Return [x, y] of the center of cell containing provided text 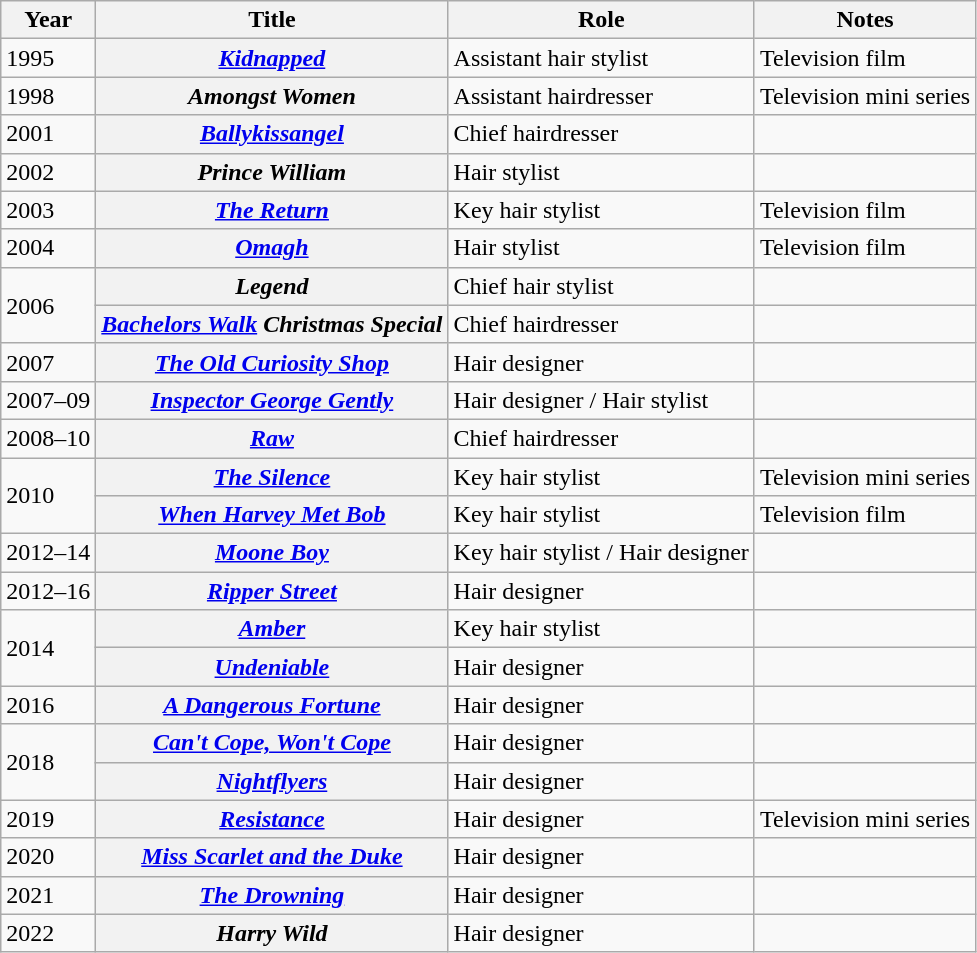
Title [272, 20]
Nightflyers [272, 781]
Year [48, 20]
A Dangerous Fortune [272, 705]
Harry Wild [272, 933]
2021 [48, 895]
Role [601, 20]
Assistant hairdresser [601, 96]
Notes [864, 20]
Can't Cope, Won't Cope [272, 743]
2006 [48, 305]
Ballykissangel [272, 134]
1998 [48, 96]
Prince William [272, 172]
2008–10 [48, 438]
Ripper Street [272, 591]
2004 [48, 248]
Undeniable [272, 667]
Omagh [272, 248]
Resistance [272, 819]
Inspector George Gently [272, 400]
1995 [48, 58]
2007 [48, 362]
2018 [48, 762]
Moone Boy [272, 553]
Hair designer / Hair stylist [601, 400]
The Silence [272, 477]
When Harvey Met Bob [272, 515]
Chief hair stylist [601, 286]
The Old Curiosity Shop [272, 362]
Bachelors Walk Christmas Special [272, 324]
Amongst Women [272, 96]
Amber [272, 629]
2003 [48, 210]
2020 [48, 857]
Kidnapped [272, 58]
Miss Scarlet and the Duke [272, 857]
2012–16 [48, 591]
2002 [48, 172]
2010 [48, 496]
2014 [48, 648]
Key hair stylist / Hair designer [601, 553]
2016 [48, 705]
2012–14 [48, 553]
2001 [48, 134]
2007–09 [48, 400]
The Drowning [272, 895]
The Return [272, 210]
2022 [48, 933]
Assistant hair stylist [601, 58]
Legend [272, 286]
Raw [272, 438]
2019 [48, 819]
